Capture the cell that displays the provided text and extract its [X, Y] central coordinate. 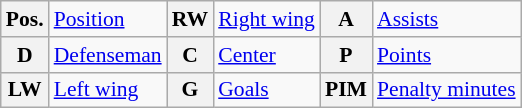
Position [108, 19]
PIM [346, 90]
Penalty minutes [446, 90]
Pos. [25, 19]
LW [25, 90]
C [190, 55]
G [190, 90]
Right wing [266, 19]
P [346, 55]
Points [446, 55]
RW [190, 19]
Defenseman [108, 55]
D [25, 55]
Assists [446, 19]
Goals [266, 90]
A [346, 19]
Center [266, 55]
Left wing [108, 90]
